Find where the given text appears and provide that cell's center as (x, y) coordinate. 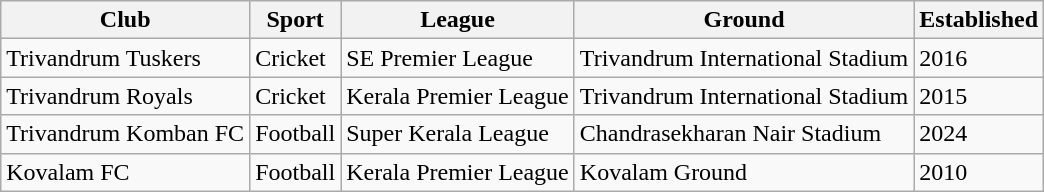
2010 (979, 172)
Sport (296, 20)
Kovalam Ground (744, 172)
Chandrasekharan Nair Stadium (744, 134)
Super Kerala League (458, 134)
2016 (979, 58)
2024 (979, 134)
Trivandrum Tuskers (126, 58)
SE Premier League (458, 58)
Kovalam FC (126, 172)
2015 (979, 96)
Trivandrum Komban FC (126, 134)
Established (979, 20)
Trivandrum Royals (126, 96)
League (458, 20)
Club (126, 20)
Ground (744, 20)
